Detect which cell encompasses the target text, then output its (X, Y) center coordinate. 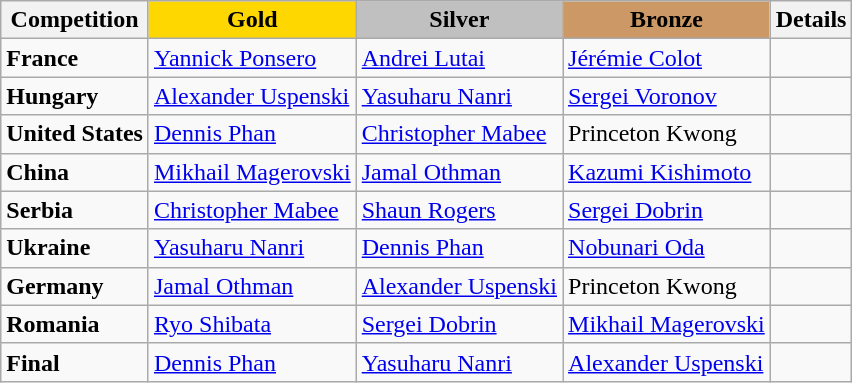
United States (75, 134)
Competition (75, 20)
Andrei Lutai (459, 58)
Ryo Shibata (252, 324)
Gold (252, 20)
Sergei Voronov (667, 96)
Romania (75, 324)
Yannick Ponsero (252, 58)
Hungary (75, 96)
Germany (75, 286)
Final (75, 362)
Kazumi Kishimoto (667, 172)
Silver (459, 20)
China (75, 172)
Nobunari Oda (667, 248)
Details (811, 20)
Jérémie Colot (667, 58)
Shaun Rogers (459, 210)
Bronze (667, 20)
France (75, 58)
Serbia (75, 210)
Ukraine (75, 248)
